Output the [x, y] coordinate of the center of the cell containing the given text.  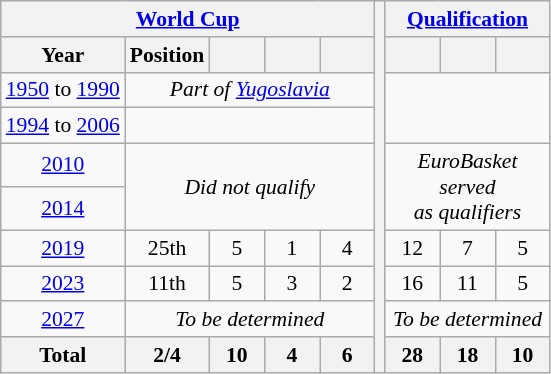
1994 to 2006 [63, 126]
EuroBasket servedas qualifiers [468, 188]
11th [167, 284]
2010 [63, 166]
2014 [63, 208]
2023 [63, 284]
1950 to 1990 [63, 90]
2/4 [167, 355]
2027 [63, 320]
Part of Yugoslavia [250, 90]
Did not qualify [250, 188]
Qualification [468, 19]
1 [292, 248]
11 [468, 284]
Total [63, 355]
2 [348, 284]
12 [412, 248]
Year [63, 55]
3 [292, 284]
25th [167, 248]
2019 [63, 248]
18 [468, 355]
16 [412, 284]
28 [412, 355]
6 [348, 355]
Position [167, 55]
World Cup [188, 19]
7 [468, 248]
